Locate the cell with the specified text and output its [X, Y] center coordinate. 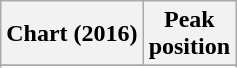
Chart (2016) [72, 34]
Peakposition [189, 34]
